Provide the (x, y) coordinate of the cell's center where the given text is located.  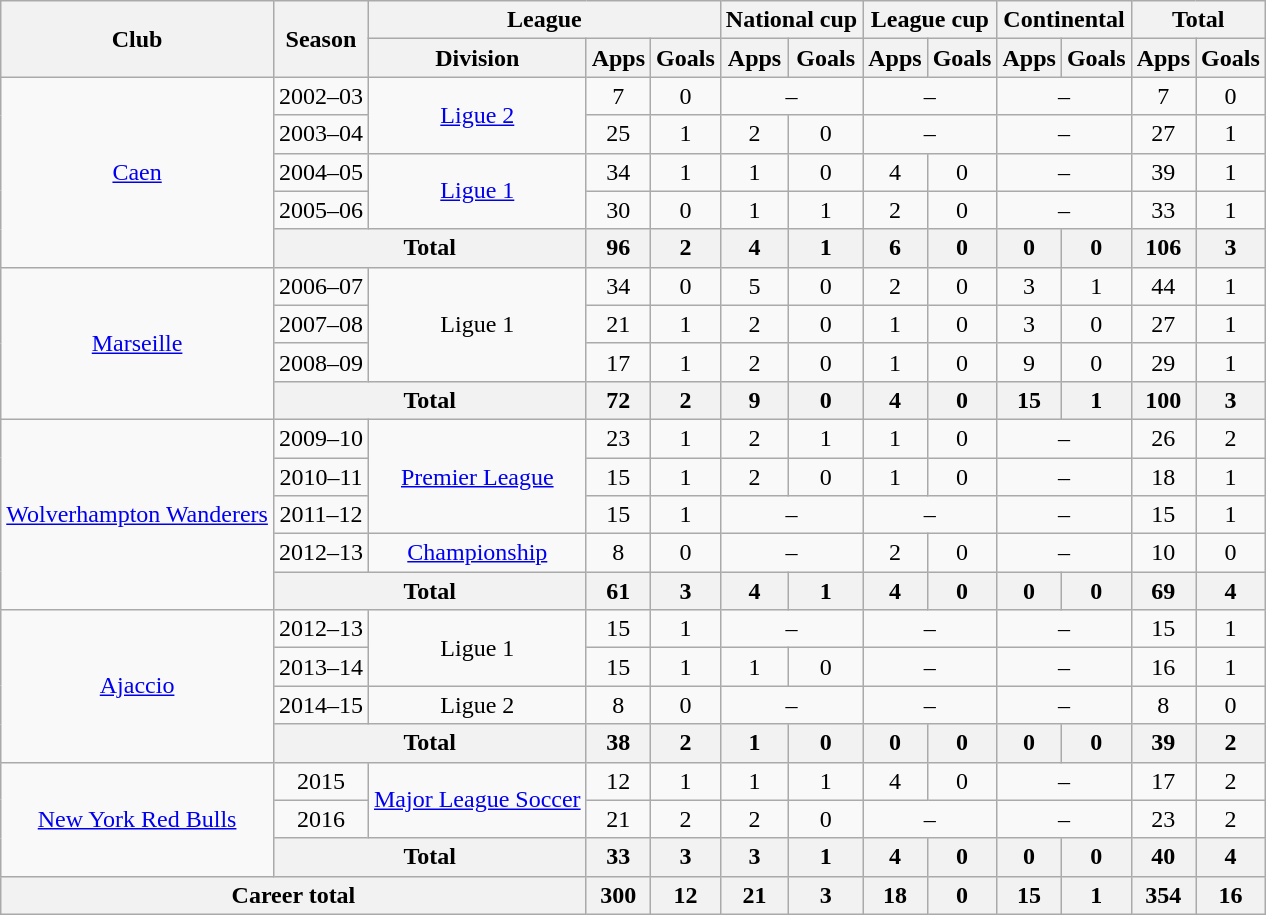
Career total (294, 895)
38 (618, 743)
25 (618, 134)
2006–07 (320, 286)
2008–09 (320, 362)
Continental (1064, 20)
72 (618, 400)
Premier League (477, 476)
61 (618, 591)
2004–05 (320, 172)
Marseille (138, 343)
30 (618, 210)
10 (1163, 553)
106 (1163, 248)
2007–08 (320, 324)
Club (138, 39)
2015 (320, 781)
2009–10 (320, 438)
Championship (477, 553)
26 (1163, 438)
100 (1163, 400)
Major League Soccer (477, 800)
Division (477, 58)
League (544, 20)
2002–03 (320, 96)
69 (1163, 591)
2010–11 (320, 477)
2011–12 (320, 515)
5 (754, 286)
National cup (791, 20)
6 (895, 248)
Caen (138, 172)
New York Red Bulls (138, 819)
2016 (320, 819)
Wolverhampton Wanderers (138, 514)
2013–14 (320, 667)
29 (1163, 362)
354 (1163, 895)
Season (320, 39)
2014–15 (320, 705)
Ajaccio (138, 686)
300 (618, 895)
2003–04 (320, 134)
44 (1163, 286)
40 (1163, 857)
96 (618, 248)
League cup (930, 20)
2005–06 (320, 210)
